Return [x, y] of the center of cell containing provided text 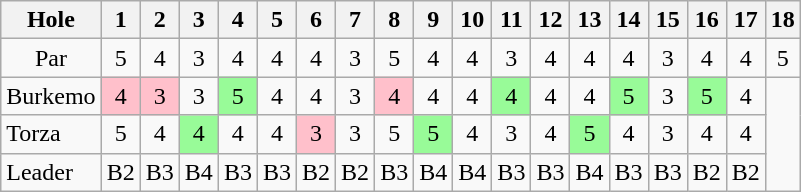
16 [706, 20]
12 [550, 20]
Burkemo [51, 96]
10 [472, 20]
9 [434, 20]
Hole [51, 20]
Torza [51, 134]
Leader [51, 172]
2 [160, 20]
14 [628, 20]
13 [590, 20]
15 [668, 20]
11 [512, 20]
17 [746, 20]
Par [51, 58]
7 [356, 20]
8 [394, 20]
1 [120, 20]
6 [316, 20]
18 [782, 20]
